Identify which cell holds the provided text, then report its [X, Y] central coordinate. 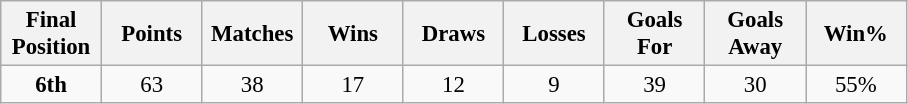
Losses [554, 34]
Draws [454, 34]
17 [354, 85]
Final Position [52, 34]
Points [152, 34]
Matches [252, 34]
63 [152, 85]
30 [756, 85]
12 [454, 85]
39 [654, 85]
Goals Away [756, 34]
38 [252, 85]
55% [856, 85]
Wins [354, 34]
6th [52, 85]
Win% [856, 34]
Goals For [654, 34]
9 [554, 85]
